Provide the [X, Y] coordinate of the cell's center where the given text is located.  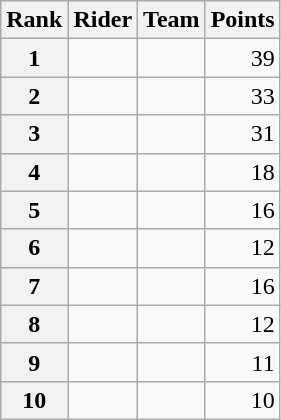
Points [242, 20]
1 [34, 58]
7 [34, 286]
9 [34, 362]
18 [242, 172]
6 [34, 248]
3 [34, 134]
Rider [103, 20]
2 [34, 96]
33 [242, 96]
11 [242, 362]
Rank [34, 20]
8 [34, 324]
39 [242, 58]
5 [34, 210]
4 [34, 172]
31 [242, 134]
Team [172, 20]
